Return [X, Y] of the center of cell containing provided text 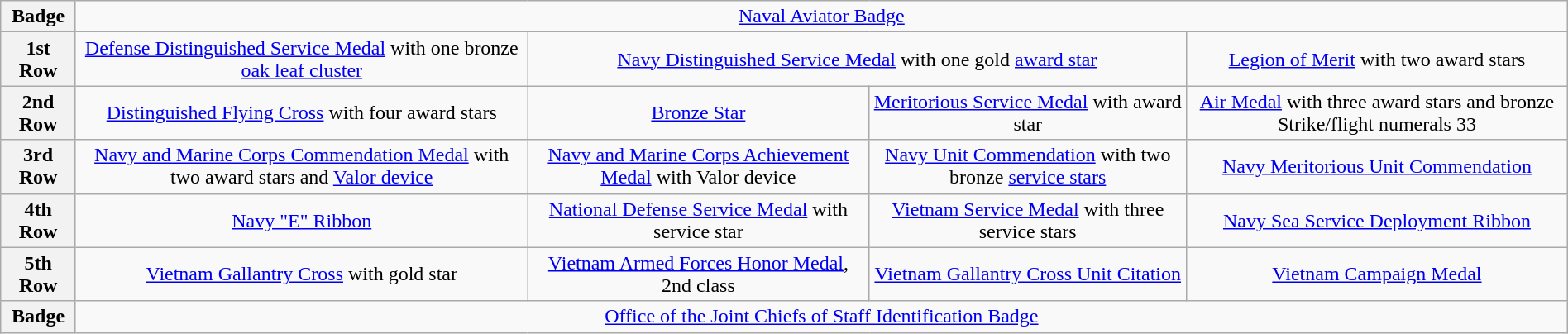
5th Row [38, 274]
National Defense Service Medal with service star [698, 220]
Vietnam Armed Forces Honor Medal, 2nd class [698, 274]
Office of the Joint Chiefs of Staff Identification Badge [821, 317]
Navy Sea Service Deployment Ribbon [1378, 220]
Navy and Marine Corps Commendation Medal with two award stars and Valor device [301, 167]
1st Row [38, 60]
Defense Distinguished Service Medal with one bronze oak leaf cluster [301, 60]
Vietnam Gallantry Cross Unit Citation [1028, 274]
4th Row [38, 220]
Air Medal with three award stars and bronze Strike/flight numerals 33 [1378, 112]
Meritorious Service Medal with award star [1028, 112]
Naval Aviator Badge [821, 17]
Navy "E" Ribbon [301, 220]
Navy Meritorious Unit Commendation [1378, 167]
Vietnam Campaign Medal [1378, 274]
Legion of Merit with two award stars [1378, 60]
Distinguished Flying Cross with four award stars [301, 112]
Bronze Star [698, 112]
Vietnam Service Medal with three service stars [1028, 220]
Navy Unit Commendation with two bronze service stars [1028, 167]
3rd Row [38, 167]
2nd Row [38, 112]
Navy and Marine Corps Achievement Medal with Valor device [698, 167]
Navy Distinguished Service Medal with one gold award star [857, 60]
Vietnam Gallantry Cross with gold star [301, 274]
